Pinpoint the cell where the given text exists, returning its (x, y) midpoint coordinate. 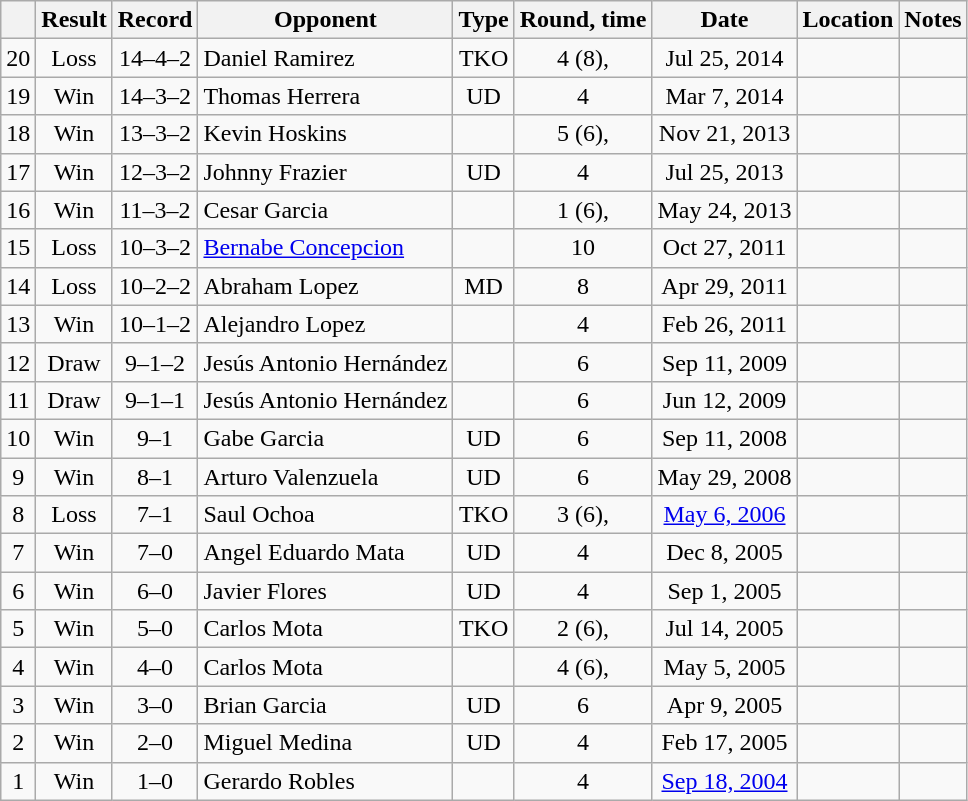
Gerardo Robles (326, 781)
Opponent (326, 20)
14–4–2 (155, 58)
3–0 (155, 705)
Cesar Garcia (326, 210)
May 29, 2008 (724, 477)
Johnny Frazier (326, 172)
2 (18, 743)
Jul 14, 2005 (724, 629)
Miguel Medina (326, 743)
2–0 (155, 743)
11–3–2 (155, 210)
2 (6), (583, 629)
Notes (933, 20)
Date (724, 20)
5 (6), (583, 134)
Brian Garcia (326, 705)
Record (155, 20)
Javier Flores (326, 591)
19 (18, 96)
12 (18, 362)
10–3–2 (155, 248)
Bernabe Concepcion (326, 248)
8–1 (155, 477)
7–0 (155, 553)
3 (18, 705)
Abraham Lopez (326, 286)
7–1 (155, 515)
9–1–1 (155, 400)
17 (18, 172)
16 (18, 210)
May 5, 2005 (724, 667)
10–2–2 (155, 286)
Sep 1, 2005 (724, 591)
May 24, 2013 (724, 210)
Gabe Garcia (326, 438)
10–1–2 (155, 324)
15 (18, 248)
Apr 29, 2011 (724, 286)
5–0 (155, 629)
Feb 17, 2005 (724, 743)
7 (18, 553)
Arturo Valenzuela (326, 477)
Type (484, 20)
20 (18, 58)
Oct 27, 2011 (724, 248)
Result (74, 20)
Sep 11, 2008 (724, 438)
Location (848, 20)
1 (18, 781)
Feb 26, 2011 (724, 324)
May 6, 2006 (724, 515)
13 (18, 324)
4 (8), (583, 58)
14 (18, 286)
MD (484, 286)
5 (18, 629)
Saul Ochoa (326, 515)
13–3–2 (155, 134)
Apr 9, 2005 (724, 705)
9–1 (155, 438)
3 (6), (583, 515)
14–3–2 (155, 96)
Jul 25, 2014 (724, 58)
18 (18, 134)
Thomas Herrera (326, 96)
4–0 (155, 667)
Angel Eduardo Mata (326, 553)
Nov 21, 2013 (724, 134)
Round, time (583, 20)
6–0 (155, 591)
Jul 25, 2013 (724, 172)
1–0 (155, 781)
4 (6), (583, 667)
Dec 8, 2005 (724, 553)
12–3–2 (155, 172)
9–1–2 (155, 362)
Jun 12, 2009 (724, 400)
Sep 11, 2009 (724, 362)
Kevin Hoskins (326, 134)
Mar 7, 2014 (724, 96)
Daniel Ramirez (326, 58)
9 (18, 477)
11 (18, 400)
1 (6), (583, 210)
Alejandro Lopez (326, 324)
Sep 18, 2004 (724, 781)
